Output the [X, Y] coordinate of the center of the cell containing the given text.  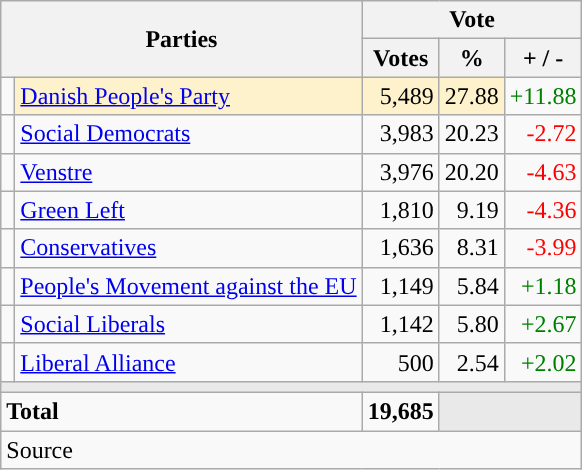
500 [400, 362]
1,149 [400, 286]
Danish People's Party [188, 96]
5.84 [472, 286]
Venstre [188, 172]
20.20 [472, 172]
+2.02 [543, 362]
8.31 [472, 248]
1,636 [400, 248]
Conservatives [188, 248]
5,489 [400, 96]
3,976 [400, 172]
-4.36 [543, 210]
2.54 [472, 362]
Parties [182, 39]
-4.63 [543, 172]
% [472, 58]
Votes [400, 58]
3,983 [400, 134]
Social Democrats [188, 134]
Liberal Alliance [188, 362]
1,810 [400, 210]
+2.67 [543, 324]
+1.18 [543, 286]
Total [182, 411]
+ / - [543, 58]
5.80 [472, 324]
Social Liberals [188, 324]
Green Left [188, 210]
9.19 [472, 210]
People's Movement against the EU [188, 286]
+11.88 [543, 96]
20.23 [472, 134]
19,685 [400, 411]
Vote [472, 20]
1,142 [400, 324]
-2.72 [543, 134]
-3.99 [543, 248]
27.88 [472, 96]
Source [292, 449]
